Find where the given text appears and provide that cell's center as (x, y) coordinate. 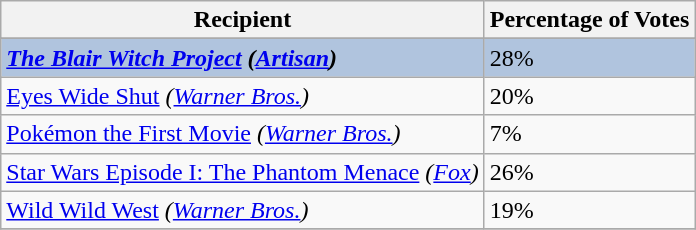
7% (590, 134)
The Blair Witch Project (Artisan) (242, 58)
26% (590, 172)
Percentage of Votes (590, 20)
19% (590, 210)
28% (590, 58)
Recipient (242, 20)
Eyes Wide Shut (Warner Bros.) (242, 96)
20% (590, 96)
Star Wars Episode I: The Phantom Menace (Fox) (242, 172)
Wild Wild West (Warner Bros.) (242, 210)
Pokémon the First Movie (Warner Bros.) (242, 134)
